Locate the cell with the specified text and output its (x, y) center coordinate. 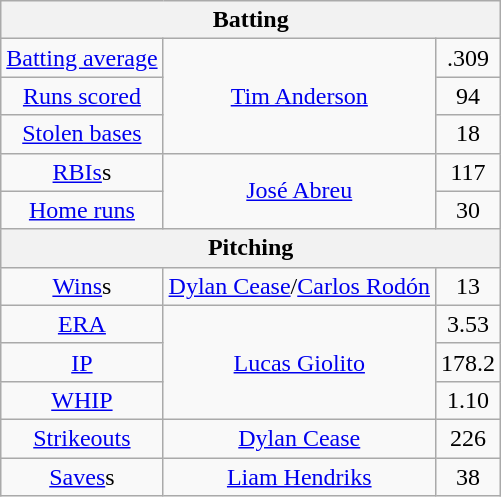
38 (468, 477)
Batting average (82, 58)
IP (82, 362)
1.10 (468, 400)
Dylan Cease (299, 438)
Runs scored (82, 96)
Tim Anderson (299, 96)
ERA (82, 324)
Liam Hendriks (299, 477)
3.53 (468, 324)
Lucas Giolito (299, 362)
Batting (251, 20)
226 (468, 438)
Pitching (251, 248)
Stolen bases (82, 134)
Home runs (82, 210)
13 (468, 286)
RBIss (82, 172)
José Abreu (299, 191)
Dylan Cease/Carlos Rodón (299, 286)
30 (468, 210)
Winss (82, 286)
117 (468, 172)
WHIP (82, 400)
.309 (468, 58)
Savess (82, 477)
18 (468, 134)
178.2 (468, 362)
Strikeouts (82, 438)
94 (468, 96)
